Output the (X, Y) coordinate of the center of the cell containing the given text.  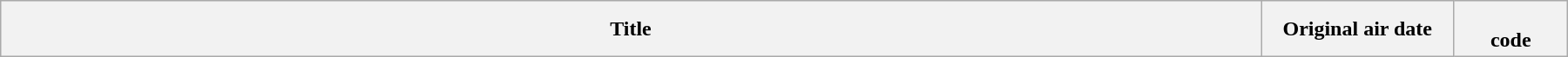
Title (631, 29)
code (1511, 29)
Original air date (1357, 29)
